Provide the [X, Y] coordinate of the cell's center where the given text is located.  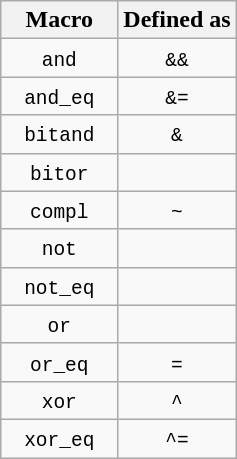
^ [177, 400]
Macro [60, 20]
^= [177, 438]
compl [60, 210]
bitor [60, 172]
bitand [60, 134]
and [60, 58]
~ [177, 210]
or [60, 324]
not [60, 248]
& [177, 134]
or_eq [60, 362]
xor [60, 400]
&& [177, 58]
Defined as [177, 20]
xor_eq [60, 438]
= [177, 362]
not_eq [60, 286]
&= [177, 96]
and_eq [60, 96]
